Identify which cell holds the provided text, then report its (x, y) central coordinate. 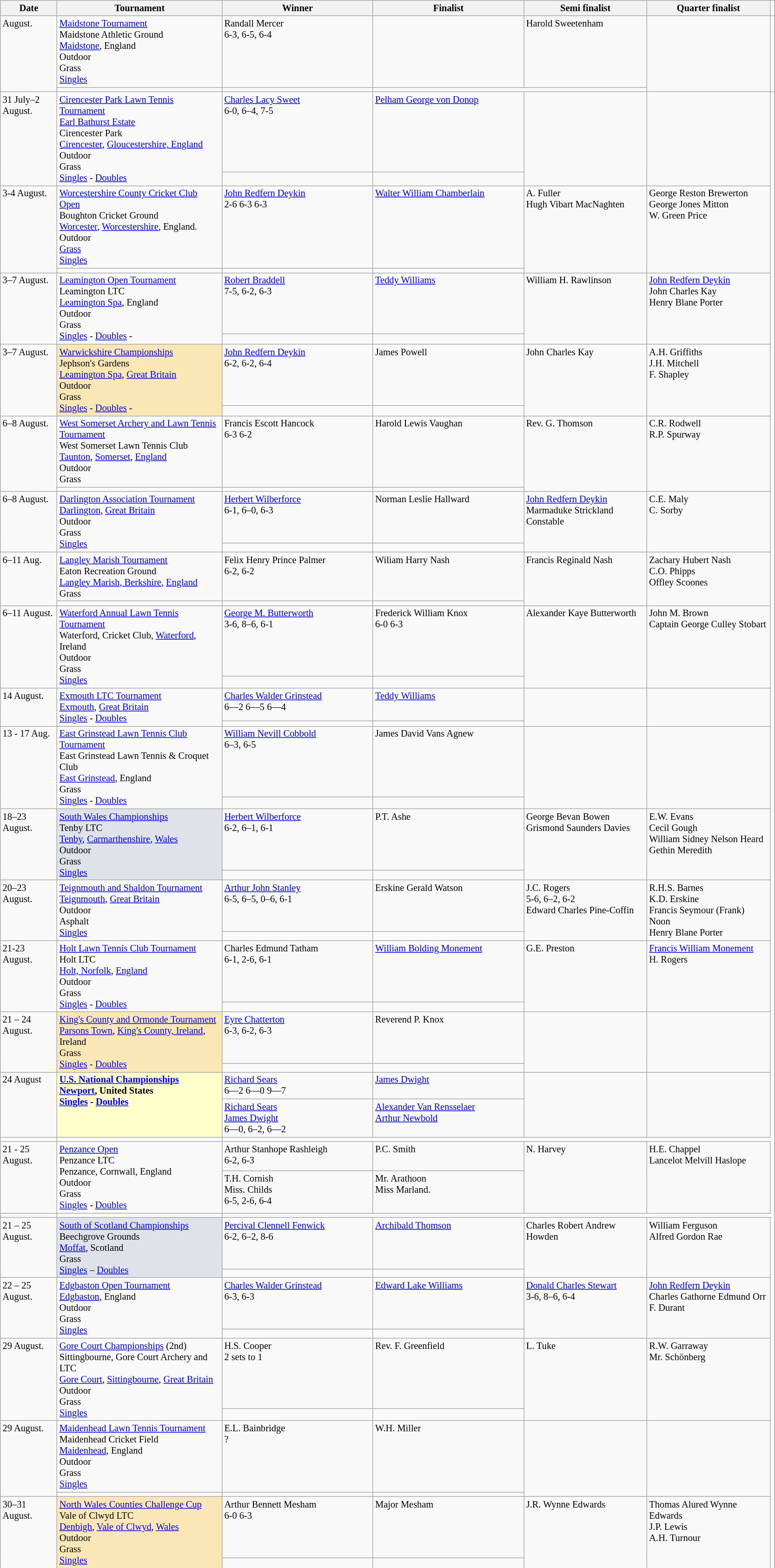
Charles Lacy Sweet6-0, 6–4, 7-5 (298, 132)
Winner (298, 8)
13 - 17 Aug. (29, 767)
3-4 August. (29, 229)
Archibald Thomson (448, 1243)
George M. Butterworth3-6, 8–6, 6-1 (298, 641)
Semi finalist (586, 8)
Charles Edmund Tatham6-1, 2-6, 6-1 (298, 971)
P.T. Ashe (448, 839)
James Powell (448, 375)
A.H. Griffiths J.H. Mitchell F. Shapley (709, 380)
21 - 25 August. (29, 1177)
18–23 August. (29, 844)
22 – 25 August. (29, 1308)
Exmouth LTC TournamentExmouth, Great BritainSingles - Doubles (139, 707)
21 – 24 August. (29, 1042)
Maidenhead Lawn Tennis TournamentMaidenhead Cricket Field Maidenhead, EnglandOutdoorGrassSingles (139, 1456)
Walter William Chamberlain (448, 227)
Zachary Hubert Nash C.O. Phipps Offley Scoones (709, 578)
20–23 August. (29, 910)
31 July–2 August. (29, 139)
C.E. Maly C. Sorby (709, 522)
Quarter finalist (709, 8)
Herbert Wilberforce6-2, 6–1, 6-1 (298, 839)
John Redfern Deykin2-6 6-3 6-3 (298, 227)
Edward Lake Williams (448, 1303)
Penzance OpenPenzance LTCPenzance, Cornwall, EnglandOutdoorGrassSingles - Doubles (139, 1177)
E.W. Evans Cecil Gough William Sidney Nelson Heard Gethin Meredith (709, 844)
Pelham George von Donop (448, 132)
U.S. National ChampionshipsNewport, United StatesSingles - Doubles (139, 1104)
William Nevill Cobbold 6–3, 6-5 (298, 761)
Charles Walder Grinstead6—2 6—5 6—4 (298, 704)
21 – 25 August. (29, 1248)
Francis Escott Hancock6-3 6-2 (298, 452)
John Redfern Deykin John Charles Kay Henry Blane Porter (709, 308)
Thomas Alured Wynne Edwards J.P. Lewis A.H. Turnour (709, 1532)
West Somerset Archery and Lawn Tennis Tournament West Somerset Lawn Tennis ClubTaunton, Somerset, EnglandOutdoorGrass (139, 452)
Richard Sears James Dwight6—0, 6–2, 6—2 (298, 1118)
James David Vans Agnew (448, 761)
Maidstone Tournament Maidstone Athletic GroundMaidstone, EnglandOutdoorGrassSingles (139, 52)
Francis Reginald Nash (586, 578)
C.R. Rodwell R.P. Spurway (709, 454)
John M. Brown Captain George Culley Stobart (709, 647)
24 August (29, 1104)
6–11 August. (29, 647)
Reverend P. Knox (448, 1038)
Arthur Stanhope Rashleigh6-2, 6-3 (298, 1156)
Norman Leslie Hallward (448, 517)
30–31 August. (29, 1532)
Teignmouth and Shaldon Tournament Teignmouth, Great BritainOutdoorAsphaltSingles (139, 910)
J.C. Rogers 5-6, 6–2, 6-2 Edward Charles Pine-Coffin (586, 910)
Mr. Arathoon Miss Marland. (448, 1192)
Randall Mercer6-3, 6-5, 6-4 (298, 52)
Harold Sweetenham (586, 52)
John Charles Kay (586, 380)
Rev. F. Greenfield (448, 1373)
Leamington Open Tournament Leamington LTC Leamington Spa, EnglandOutdoorGrassSingles - Doubles - (139, 308)
Francis William Monement H. Rogers (709, 976)
William Bolding Monement (448, 971)
Richard Sears 6—2 6—0 9—7 (298, 1085)
Worcestershire County Cricket Club Open Boughton Cricket GroundWorcester, Worcestershire, England.OutdoorGrassSingles (139, 227)
Finalist (448, 8)
John Redfern Deykin Charles Gathorne Edmund Orr F. Durant (709, 1308)
N. Harvey (586, 1177)
James Dwight (448, 1085)
South Wales Championships Tenby LTCTenby, Carmarthenshire, WalesOutdoorGrassSingles (139, 844)
Rev. G. Thomson (586, 454)
Percival Clennell Fenwick6-2, 6–2, 8-6 (298, 1243)
Major Mesham (448, 1527)
14 August. (29, 707)
T.H. Cornish Miss. Childs6-5, 2-6, 6-4 (298, 1192)
George Bevan Bowen Grismond Saunders Davies (586, 844)
Edgbaston Open Tournament Edgbaston, EnglandOutdoor GrassSingles (139, 1308)
E.L. Bainbridge? (298, 1456)
Charles Robert Andrew Howden (586, 1248)
A. Fuller Hugh Vibart MacNaghten (586, 229)
21-23 August. (29, 976)
J.R. Wynne Edwards (586, 1532)
Charles Walder Grinstead 6-3, 6-3 (298, 1303)
6–11 Aug. (29, 578)
August. (29, 54)
G.E. Preston (586, 976)
H.S. Cooper2 sets to 1 (298, 1373)
Robert Braddell 7-5, 6-2, 6-3 (298, 303)
Alexander Kaye Butterworth (586, 647)
John Redfern Deykin 6-2, 6-2, 6-4 (298, 375)
Erskine Gerald Watson (448, 906)
Donald Charles Stewart3-6, 8–6, 6-4 (586, 1308)
Date (29, 8)
East Grinstead Lawn Tennis Club Tournament East Grinstead Lawn Tennis & Croquet ClubEast Grinstead, EnglandGrass Singles - Doubles (139, 767)
William Ferguson Alfred Gordon Rae (709, 1248)
Felix Henry Prince Palmer6-2, 6-2 (298, 577)
Waterford Annual Lawn Tennis Tournament Waterford, Cricket Club, Waterford, IrelandOutdoorGrassSingles (139, 647)
King's County and Ormonde TournamentParsons Town, King's County, Ireland, IrelandGrassSingles - Doubles (139, 1042)
Frederick William Knox6-0 6-3 (448, 641)
Eyre Chatterton6-3, 6-2, 6-3 (298, 1038)
Holt Lawn Tennis Club TournamentHolt LTCHolt, Norfolk, EnglandOutdoorGrassSingles - Doubles (139, 976)
Tournament (139, 8)
H.E. Chappel Lancelot Melvill Haslope (709, 1177)
Alexander Van Rensselaer Arthur Newbold (448, 1118)
William H. Rawlinson (586, 308)
Warwickshire Championships Jephson's GardensLeamington Spa, Great BritainOutdoorGrassSingles - Doubles - (139, 380)
L. Tuke (586, 1379)
John Redfern Deykin Marmaduke Strickland Constable (586, 522)
Arthur John Stanley6-5, 6–5, 0–6, 6-1 (298, 906)
George Reston Brewerton George Jones Mitton W. Green Price (709, 229)
North Wales Counties Challenge CupVale of Clwyd LTCDenbigh, Vale of Clwyd, WalesOutdoorGrassSingles (139, 1532)
R.H.S. Barnes K.D. Erskine Francis Seymour (Frank) Noon Henry Blane Porter (709, 910)
Arthur Bennett Mesham6-0 6-3 (298, 1527)
Harold Lewis Vaughan (448, 452)
Darlington Association Tournament Darlington, Great BritainOutdoorGrassSingles (139, 522)
Cirencester Park Lawn Tennis TournamentEarl Bathurst EstateCirencester ParkCirencester, Gloucestershire, EnglandOutdoorGrassSingles - Doubles (139, 139)
P.C. Smith (448, 1156)
South of Scotland ChampionshipsBeechgrove GroundsMoffat, ScotlandGrassSingles – Doubles (139, 1248)
Wiliam Harry Nash (448, 577)
Gore Court Championships (2nd) Sittingbourne, Gore Court Archery and LTCGore Court, Sittingbourne, Great BritainOutdoorGrassSingles (139, 1379)
R.W. Garraway Mr. Schönberg (709, 1379)
Herbert Wilberforce6-1, 6–0, 6-3 (298, 517)
Langley Marish TournamentEaton Recreation Ground Langley Marish, Berkshire, EnglandGrass (139, 577)
W.H. Miller (448, 1456)
